Search for the cell housing the specified text and yield its [X, Y] center coordinate. 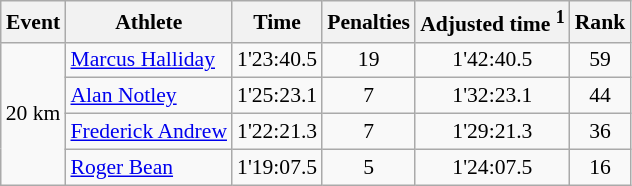
Penalties [368, 22]
1'24:07.5 [492, 167]
Time [277, 22]
Marcus Halliday [148, 60]
1'32:23.1 [492, 96]
1'25:23.1 [277, 96]
1'22:21.3 [277, 132]
19 [368, 60]
Rank [600, 22]
1'23:40.5 [277, 60]
59 [600, 60]
1'19:07.5 [277, 167]
44 [600, 96]
5 [368, 167]
20 km [34, 113]
36 [600, 132]
Roger Bean [148, 167]
Adjusted time 1 [492, 22]
1'42:40.5 [492, 60]
Athlete [148, 22]
Frederick Andrew [148, 132]
Event [34, 22]
1'29:21.3 [492, 132]
Alan Notley [148, 96]
16 [600, 167]
